Capture the cell that displays the provided text and extract its (X, Y) central coordinate. 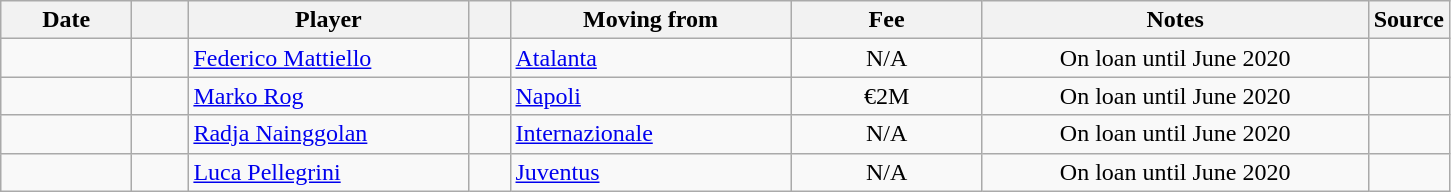
Radja Nainggolan (328, 134)
Luca Pellegrini (328, 172)
€2M (886, 96)
Date (66, 20)
Source (1408, 20)
Player (328, 20)
Notes (1175, 20)
Internazionale (650, 134)
Napoli (650, 96)
Moving from (650, 20)
Juventus (650, 172)
Atalanta (650, 58)
Fee (886, 20)
Marko Rog (328, 96)
Federico Mattiello (328, 58)
